Locate the cell with the specified text and output its [X, Y] center coordinate. 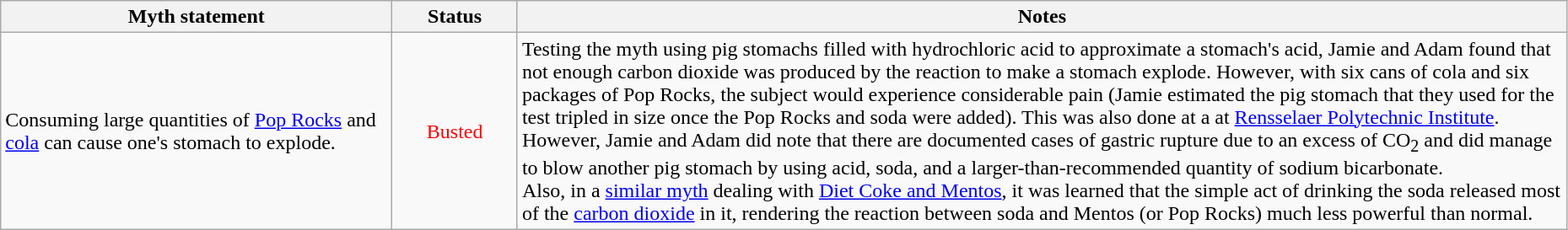
Status [455, 17]
Myth statement [197, 17]
Notes [1042, 17]
Consuming large quantities of Pop Rocks and cola can cause one's stomach to explode. [197, 131]
Busted [455, 131]
